Return (X, Y) of the center of cell containing provided text 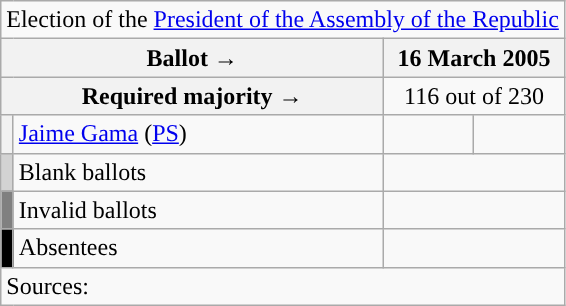
116 out of 230 (474, 96)
16 March 2005 (474, 58)
Required majority → (192, 96)
Election of the President of the Assembly of the Republic (283, 20)
Jaime Gama (PS) (198, 134)
Invalid ballots (198, 210)
Sources: (283, 286)
Absentees (198, 248)
Blank ballots (198, 172)
Ballot → (192, 58)
